For the text-containing cell, return its midpoint in [x, y] coordinate format. 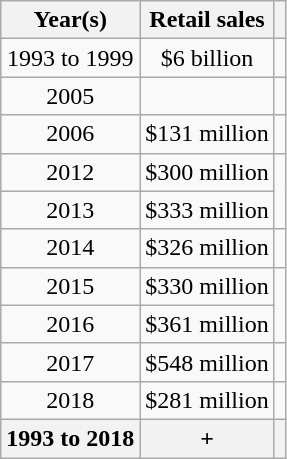
2018 [70, 400]
$281 million [207, 400]
2006 [70, 134]
2016 [70, 324]
1993 to 1999 [70, 58]
$548 million [207, 362]
2012 [70, 172]
$330 million [207, 286]
$333 million [207, 210]
2015 [70, 286]
$300 million [207, 172]
+ [207, 438]
2005 [70, 96]
2014 [70, 248]
Retail sales [207, 20]
1993 to 2018 [70, 438]
2017 [70, 362]
Year(s) [70, 20]
2013 [70, 210]
$131 million [207, 134]
$361 million [207, 324]
$6 billion [207, 58]
$326 million [207, 248]
